Capture the cell that displays the provided text and extract its [x, y] central coordinate. 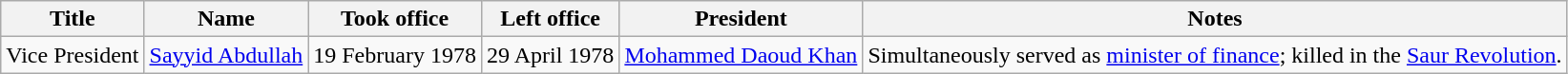
Mohammed Daoud Khan [741, 55]
19 February 1978 [395, 55]
Name [226, 19]
Took office [395, 19]
Sayyid Abdullah [226, 55]
Title [73, 19]
29 April 1978 [550, 55]
Simultaneously served as minister of finance; killed in the Saur Revolution. [1215, 55]
Vice President [73, 55]
Left office [550, 19]
Notes [1215, 19]
President [741, 19]
